Search for the cell housing the specified text and yield its (X, Y) center coordinate. 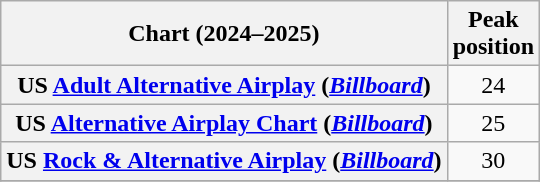
30 (493, 161)
Peakposition (493, 34)
US Rock & Alternative Airplay (Billboard) (224, 161)
Chart (2024–2025) (224, 34)
24 (493, 85)
25 (493, 123)
US Alternative Airplay Chart (Billboard) (224, 123)
US Adult Alternative Airplay (Billboard) (224, 85)
